Determine the (x, y) coordinate at the center of the cell enclosing the given text.  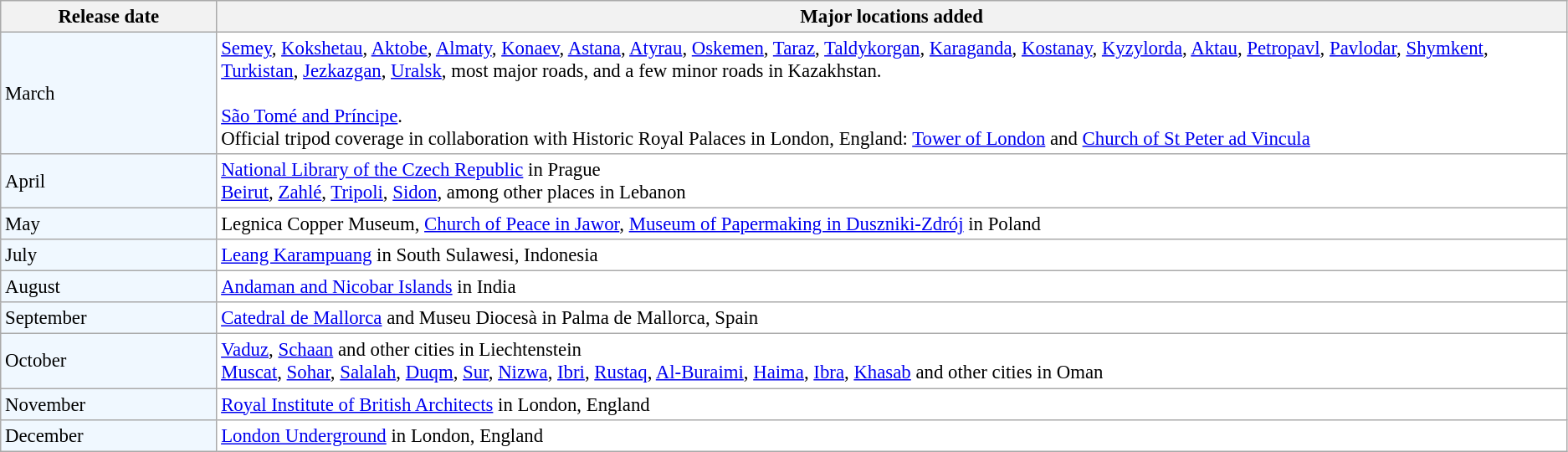
November (109, 404)
Release date (109, 17)
Legnica Copper Museum, Church of Peace in Jawor, Museum of Papermaking in Duszniki-Zdrój in Poland (892, 224)
May (109, 224)
National Library of the Czech Republic in PragueBeirut, Zahlé, Tripoli, Sidon, among other places in Lebanon (892, 181)
Major locations added (892, 17)
August (109, 287)
October (109, 362)
Andaman and Nicobar Islands in India (892, 287)
July (109, 255)
December (109, 435)
March (109, 94)
September (109, 319)
Catedral de Mallorca and Museu Diocesà in Palma de Mallorca, Spain (892, 319)
London Underground in London, England (892, 435)
Royal Institute of British Architects in London, England (892, 404)
Leang Karampuang in South Sulawesi, Indonesia (892, 255)
April (109, 181)
